Identify which cell holds the provided text, then report its (x, y) central coordinate. 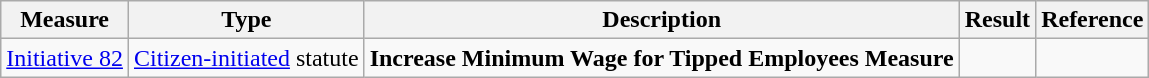
Measure (65, 20)
Increase Minimum Wage for Tipped Employees Measure (662, 58)
Citizen-initiated statute (246, 58)
Description (662, 20)
Reference (1092, 20)
Result (997, 20)
Initiative 82 (65, 58)
Type (246, 20)
